From the cell containing the given text, extract its center point as [X, Y] coordinate. 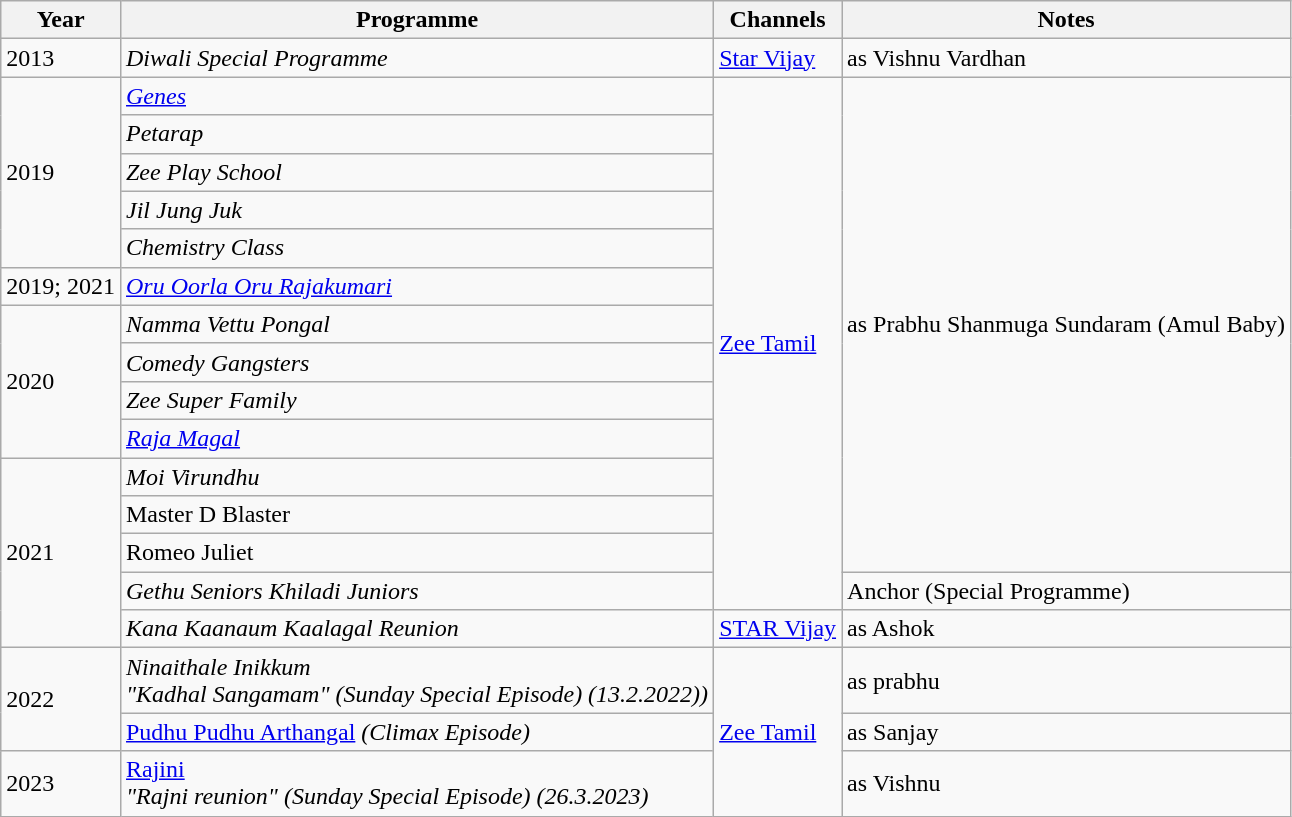
as Sanjay [1066, 732]
Channels [778, 20]
Zee Play School [416, 172]
Namma Vettu Pongal [416, 324]
2022 [61, 700]
Programme [416, 20]
Chemistry Class [416, 248]
Moi Virundhu [416, 477]
Kana Kaanaum Kaalagal Reunion [416, 629]
Genes [416, 96]
Petarap [416, 134]
as prabhu [1066, 680]
Rajini"Rajni reunion" (Sunday Special Episode) (26.3.2023) [416, 784]
2013 [61, 58]
as Vishnu Vardhan [1066, 58]
Comedy Gangsters [416, 362]
Ninaithale Inikkum "Kadhal Sangamam" (Sunday Special Episode) (13.2.2022)) [416, 680]
Anchor (Special Programme) [1066, 591]
Gethu Seniors Khiladi Juniors [416, 591]
Oru Oorla Oru Rajakumari [416, 286]
Notes [1066, 20]
2019 [61, 172]
STAR Vijay [778, 629]
Zee Super Family [416, 400]
2023 [61, 784]
Romeo Juliet [416, 553]
Master D Blaster [416, 515]
2021 [61, 553]
Jil Jung Juk [416, 210]
Year [61, 20]
as Ashok [1066, 629]
Diwali Special Programme [416, 58]
2019; 2021 [61, 286]
Pudhu Pudhu Arthangal (Climax Episode) [416, 732]
2020 [61, 381]
Star Vijay [778, 58]
Raja Magal [416, 438]
as Prabhu Shanmuga Sundaram (Amul Baby) [1066, 324]
as Vishnu [1066, 784]
